Extract the [X, Y] coordinate from the center of the cell holding the provided text.  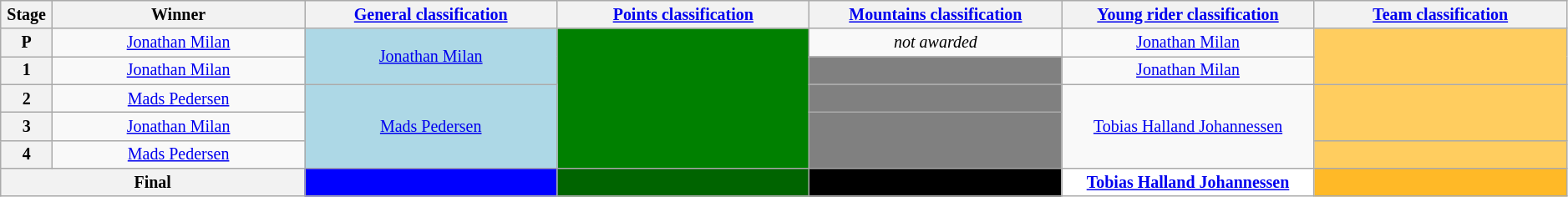
Points classification [683, 15]
Final [153, 182]
General classification [431, 15]
4 [27, 154]
1 [27, 70]
Winner [179, 15]
3 [27, 127]
2 [27, 98]
Stage [27, 15]
Young rider classification [1188, 15]
not awarded [936, 43]
P [27, 43]
Mountains classification [936, 15]
Team classification [1440, 15]
